Find where the given text appears and provide that cell's center as (X, Y) coordinate. 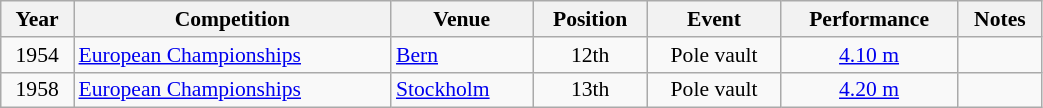
Venue (462, 19)
Position (590, 19)
Performance (868, 19)
Bern (462, 55)
1958 (38, 90)
Stockholm (462, 90)
4.20 m (868, 90)
4.10 m (868, 55)
13th (590, 90)
Notes (1000, 19)
Event (714, 19)
Competition (232, 19)
12th (590, 55)
1954 (38, 55)
Year (38, 19)
